Return [x, y] of the center of cell containing provided text 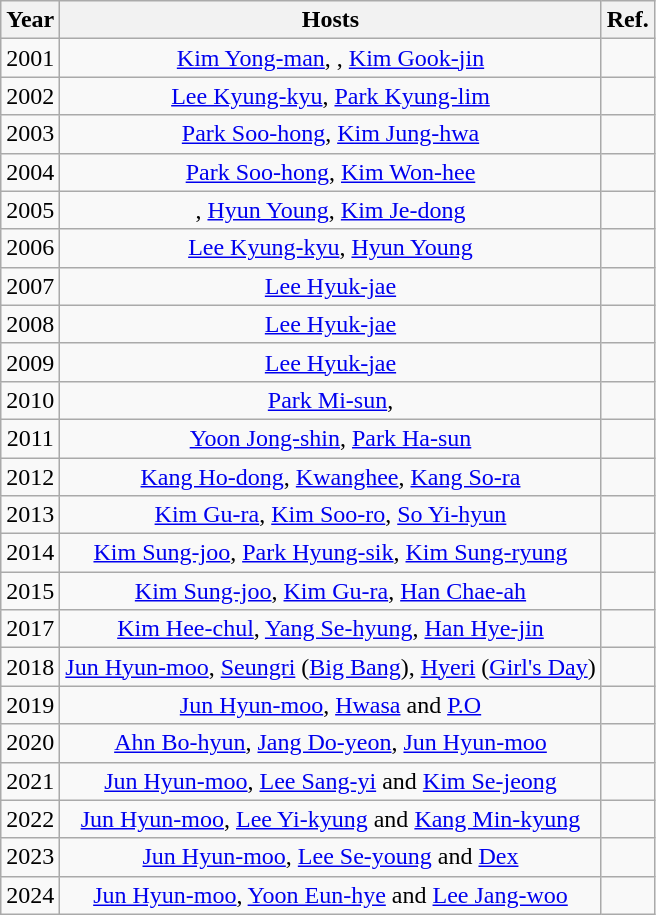
2017 [30, 629]
Ahn Bo-hyun, Jang Do-yeon, Jun Hyun-moo [330, 743]
Kim Sung-joo, Park Hyung-sik, Kim Sung-ryung [330, 553]
2003 [30, 134]
Park Mi-sun, [330, 400]
Kim Sung-joo, Kim Gu-ra, Han Chae-ah [330, 591]
2019 [30, 705]
2011 [30, 438]
2021 [30, 781]
Hosts [330, 20]
Park Soo-hong, Kim Jung-hwa [330, 134]
2008 [30, 324]
Jun Hyun-moo, Lee Yi-kyung and Kang Min-kyung [330, 819]
Kim Yong-man, , Kim Gook-jin [330, 58]
Kim Gu-ra, Kim Soo-ro, So Yi-hyun [330, 515]
2015 [30, 591]
2010 [30, 400]
2023 [30, 857]
Kang Ho-dong, Kwanghee, Kang So-ra [330, 477]
2024 [30, 895]
Jun Hyun-moo, Seungri (Big Bang), Hyeri (Girl's Day) [330, 667]
Lee Kyung-kyu, Hyun Young [330, 248]
Lee Kyung-kyu, Park Kyung-lim [330, 96]
Yoon Jong-shin, Park Ha-sun [330, 438]
2002 [30, 96]
2022 [30, 819]
, Hyun Young, Kim Je-dong [330, 210]
2012 [30, 477]
Jun Hyun-moo, Lee Sang-yi and Kim Se-jeong [330, 781]
Ref. [628, 20]
2004 [30, 172]
Park Soo-hong, Kim Won-hee [330, 172]
2007 [30, 286]
2014 [30, 553]
Jun Hyun-moo, Hwasa and P.O [330, 705]
2020 [30, 743]
Jun Hyun-moo, Lee Se-young and Dex [330, 857]
2018 [30, 667]
2005 [30, 210]
Year [30, 20]
2013 [30, 515]
2006 [30, 248]
Kim Hee-chul, Yang Se-hyung, Han Hye-jin [330, 629]
2001 [30, 58]
Jun Hyun-moo, Yoon Eun-hye and Lee Jang-woo [330, 895]
2009 [30, 362]
